For the text-containing cell, return its midpoint in (x, y) coordinate format. 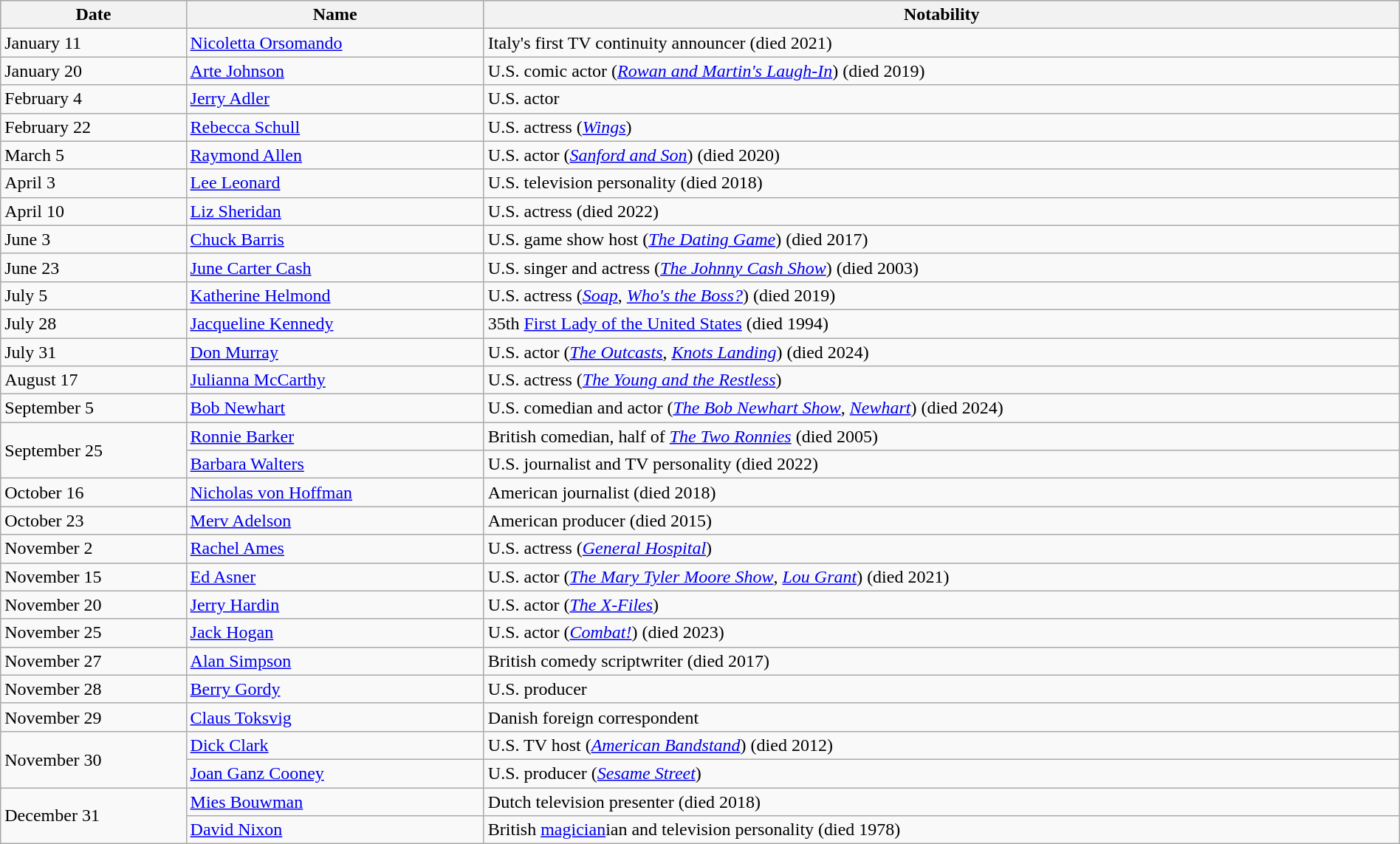
U.S. actor (Combat!) (died 2023) (941, 633)
February 22 (93, 127)
U.S. actress (Wings) (941, 127)
U.S. actress (The Young and the Restless) (941, 380)
U.S. producer (Sesame Street) (941, 773)
Ed Asner (335, 577)
American producer (died 2015) (941, 521)
Dick Clark (335, 745)
U.S. producer (941, 689)
U.S. comic actor (Rowan and Martin's Laugh-In) (died 2019) (941, 71)
Jerry Adler (335, 99)
Jack Hogan (335, 633)
August 17 (93, 380)
Italy's first TV continuity announcer (died 2021) (941, 43)
November 28 (93, 689)
Bob Newhart (335, 408)
U.S. actress (General Hospital) (941, 549)
Julianna McCarthy (335, 380)
Lee Leonard (335, 183)
November 25 (93, 633)
U.S. actor (The Outcasts, Knots Landing) (died 2024) (941, 352)
British magicianian and television personality (died 1978) (941, 830)
June 3 (93, 239)
U.S. journalist and TV personality (died 2022) (941, 464)
U.S. actor (The X-Files) (941, 605)
September 5 (93, 408)
British comedy scriptwriter (died 2017) (941, 661)
Jacqueline Kennedy (335, 323)
November 27 (93, 661)
Alan Simpson (335, 661)
Jerry Hardin (335, 605)
June 23 (93, 267)
Raymond Allen (335, 155)
March 5 (93, 155)
Katherine Helmond (335, 295)
July 5 (93, 295)
U.S. actress (died 2022) (941, 211)
Ronnie Barker (335, 436)
U.S. singer and actress (The Johnny Cash Show) (died 2003) (941, 267)
July 28 (93, 323)
Dutch television presenter (died 2018) (941, 801)
November 20 (93, 605)
January 20 (93, 71)
Don Murray (335, 352)
American journalist (died 2018) (941, 493)
December 31 (93, 815)
British comedian, half of The Two Ronnies (died 2005) (941, 436)
U.S. actor (941, 99)
April 3 (93, 183)
U.S. comedian and actor (The Bob Newhart Show, Newhart) (died 2024) (941, 408)
February 4 (93, 99)
Nicholas von Hoffman (335, 493)
June Carter Cash (335, 267)
Mies Bouwman (335, 801)
Liz Sheridan (335, 211)
Arte Johnson (335, 71)
November 29 (93, 717)
Barbara Walters (335, 464)
U.S. actor (Sanford and Son) (died 2020) (941, 155)
Nicoletta Orsomando (335, 43)
Rachel Ames (335, 549)
Joan Ganz Cooney (335, 773)
Name (335, 15)
David Nixon (335, 830)
Merv Adelson (335, 521)
November 15 (93, 577)
November 2 (93, 549)
Danish foreign correspondent (941, 717)
U.S. game show host (The Dating Game) (died 2017) (941, 239)
35th First Lady of the United States (died 1994) (941, 323)
Claus Toksvig (335, 717)
Notability (941, 15)
Rebecca Schull (335, 127)
October 23 (93, 521)
Date (93, 15)
U.S. television personality (died 2018) (941, 183)
January 11 (93, 43)
November 30 (93, 759)
Chuck Barris (335, 239)
U.S. actress (Soap, Who's the Boss?) (died 2019) (941, 295)
Berry Gordy (335, 689)
U.S. actor (The Mary Tyler Moore Show, Lou Grant) (died 2021) (941, 577)
U.S. TV host (American Bandstand) (died 2012) (941, 745)
October 16 (93, 493)
July 31 (93, 352)
September 25 (93, 450)
April 10 (93, 211)
